Pinpoint the cell where the given text exists, returning its [X, Y] midpoint coordinate. 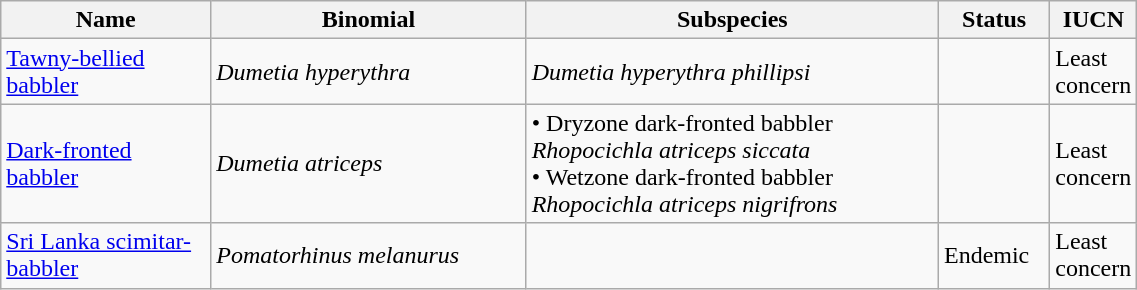
Name [106, 20]
• Dryzone dark-fronted babblerRhopocichla atriceps siccata• Wetzone dark-fronted babblerRhopocichla atriceps nigrifrons [732, 164]
Pomatorhinus melanurus [368, 256]
Subspecies [732, 20]
Status [994, 20]
Endemic [994, 256]
Dumetia hyperythra phillipsi [732, 72]
Sri Lanka scimitar-babbler [106, 256]
IUCN [1094, 20]
Dumetia atriceps [368, 164]
Tawny-bellied babbler [106, 72]
Binomial [368, 20]
Dumetia hyperythra [368, 72]
Dark-fronted babbler [106, 164]
